Pinpoint the cell where the given text exists, returning its [X, Y] midpoint coordinate. 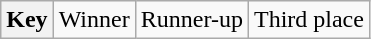
Third place [308, 20]
Winner [94, 20]
Runner-up [192, 20]
Key [27, 20]
